Scan for the cell matching the given text and deliver its (x, y) coordinate at center. 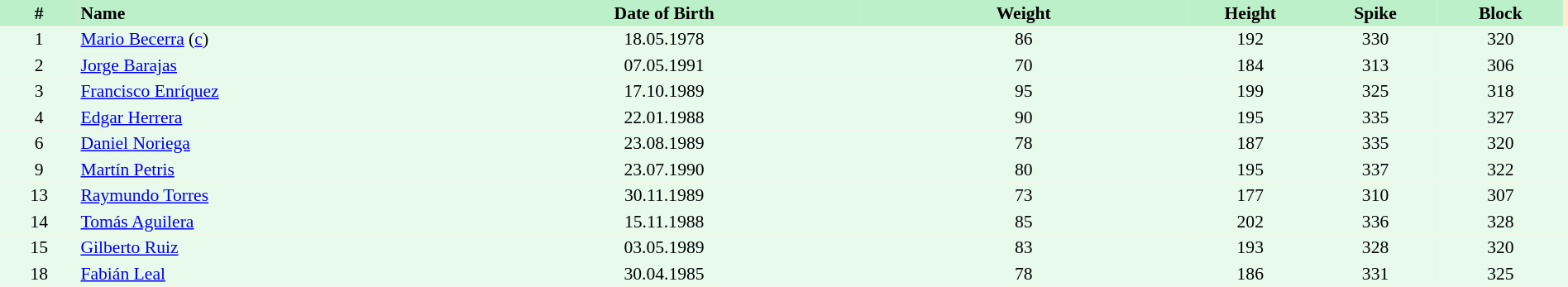
192 (1250, 40)
14 (39, 222)
15 (39, 248)
184 (1250, 65)
Raymundo Torres (273, 195)
Weight (1024, 13)
186 (1250, 274)
9 (39, 170)
313 (1374, 65)
Block (1500, 13)
Edgar Herrera (273, 117)
4 (39, 117)
83 (1024, 248)
30.04.1985 (664, 274)
336 (1374, 222)
6 (39, 144)
07.05.1991 (664, 65)
23.08.1989 (664, 144)
Mario Becerra (c) (273, 40)
Gilberto Ruiz (273, 248)
199 (1250, 91)
337 (1374, 170)
22.01.1988 (664, 117)
193 (1250, 248)
95 (1024, 91)
Spike (1374, 13)
Martín Petris (273, 170)
Tomás Aguilera (273, 222)
187 (1250, 144)
3 (39, 91)
Jorge Barajas (273, 65)
Name (273, 13)
80 (1024, 170)
73 (1024, 195)
# (39, 13)
310 (1374, 195)
18.05.1978 (664, 40)
Francisco Enríquez (273, 91)
307 (1500, 195)
86 (1024, 40)
Daniel Noriega (273, 144)
70 (1024, 65)
1 (39, 40)
18 (39, 274)
17.10.1989 (664, 91)
03.05.1989 (664, 248)
322 (1500, 170)
23.07.1990 (664, 170)
15.11.1988 (664, 222)
202 (1250, 222)
177 (1250, 195)
2 (39, 65)
330 (1374, 40)
30.11.1989 (664, 195)
327 (1500, 117)
331 (1374, 274)
306 (1500, 65)
Height (1250, 13)
85 (1024, 222)
Fabián Leal (273, 274)
90 (1024, 117)
318 (1500, 91)
Date of Birth (664, 13)
13 (39, 195)
